Determine the [x, y] coordinate at the center of the cell enclosing the given text.  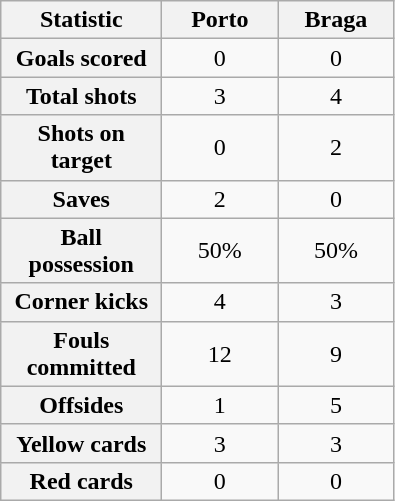
Shots on target [82, 148]
5 [336, 405]
1 [220, 405]
Fouls committed [82, 354]
12 [220, 354]
Saves [82, 199]
Total shots [82, 96]
Offsides [82, 405]
Yellow cards [82, 443]
9 [336, 354]
Ball possession [82, 250]
Red cards [82, 481]
Porto [220, 20]
Statistic [82, 20]
Corner kicks [82, 302]
Goals scored [82, 58]
Braga [336, 20]
